From the cell containing the given text, extract its center point as (X, Y) coordinate. 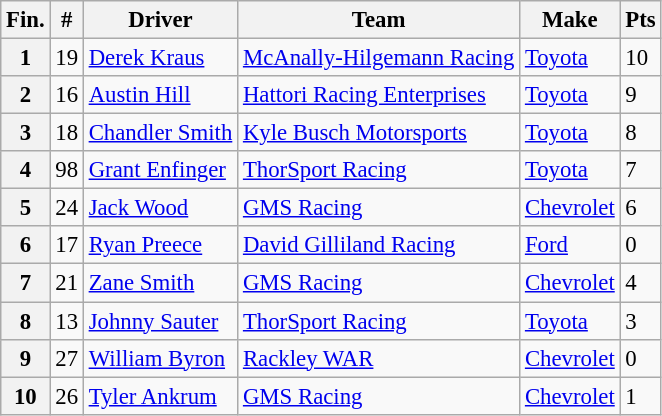
Grant Enfinger (160, 170)
Rackley WAR (379, 358)
13 (66, 321)
98 (66, 170)
Kyle Busch Motorsports (379, 133)
Ryan Preece (160, 245)
26 (66, 396)
21 (66, 283)
Pts (640, 20)
18 (66, 133)
5 (26, 208)
Austin Hill (160, 95)
McAnally-Hilgemann Racing (379, 58)
Driver (160, 20)
Chandler Smith (160, 133)
27 (66, 358)
24 (66, 208)
Johnny Sauter (160, 321)
17 (66, 245)
Zane Smith (160, 283)
Fin. (26, 20)
William Byron (160, 358)
Jack Wood (160, 208)
Derek Kraus (160, 58)
Tyler Ankrum (160, 396)
Hattori Racing Enterprises (379, 95)
# (66, 20)
David Gilliland Racing (379, 245)
2 (26, 95)
Team (379, 20)
19 (66, 58)
Make (570, 20)
Ford (570, 245)
16 (66, 95)
